From the cell containing the given text, extract its center point as [X, Y] coordinate. 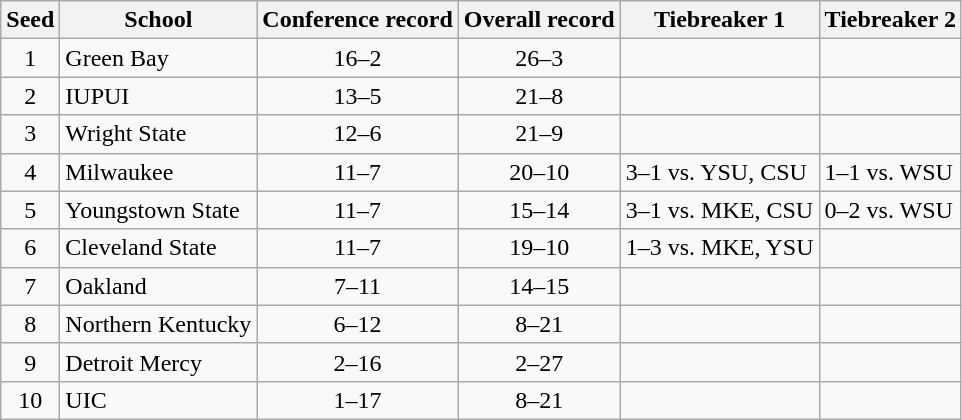
3–1 vs. MKE, CSU [720, 210]
1–17 [358, 400]
21–9 [539, 134]
19–10 [539, 248]
15–14 [539, 210]
13–5 [358, 96]
Seed [30, 20]
Detroit Mercy [158, 362]
9 [30, 362]
3 [30, 134]
School [158, 20]
Tiebreaker 2 [890, 20]
0–2 vs. WSU [890, 210]
Green Bay [158, 58]
21–8 [539, 96]
1–3 vs. MKE, YSU [720, 248]
Cleveland State [158, 248]
8 [30, 324]
1–1 vs. WSU [890, 172]
Wright State [158, 134]
4 [30, 172]
Tiebreaker 1 [720, 20]
Northern Kentucky [158, 324]
6 [30, 248]
20–10 [539, 172]
UIC [158, 400]
14–15 [539, 286]
7 [30, 286]
Oakland [158, 286]
10 [30, 400]
5 [30, 210]
2–27 [539, 362]
3–1 vs. YSU, CSU [720, 172]
Overall record [539, 20]
7–11 [358, 286]
Youngstown State [158, 210]
Conference record [358, 20]
2–16 [358, 362]
12–6 [358, 134]
26–3 [539, 58]
IUPUI [158, 96]
1 [30, 58]
2 [30, 96]
6–12 [358, 324]
Milwaukee [158, 172]
16–2 [358, 58]
